For the text-containing cell, return its midpoint in [X, Y] coordinate format. 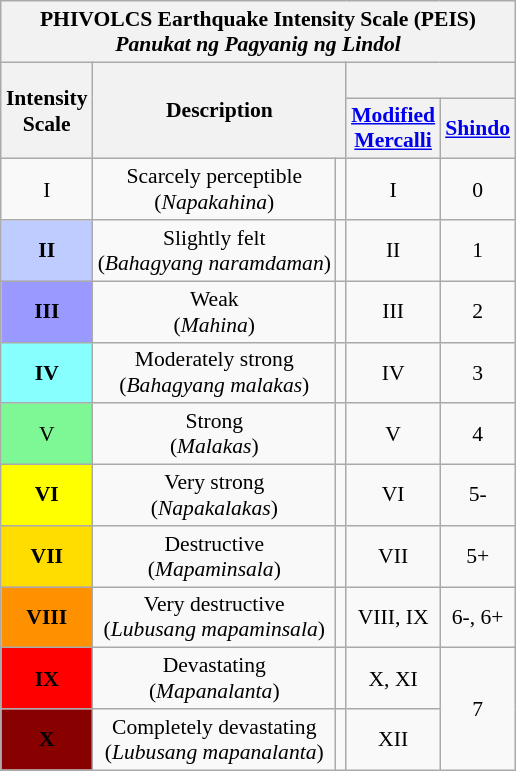
5+ [478, 556]
5- [478, 496]
Strong(Malakas) [214, 434]
Completely devastating(Lubusang mapanalanta) [214, 740]
PHIVOLCS Earthquake Intensity Scale (PEIS)Panukat ng Pagyanig ng Lindol [258, 32]
ModifiedMercalli [393, 128]
IntensityScale [47, 110]
Devastating(Mapanalanta) [214, 678]
IX [47, 678]
Destructive(Mapaminsala) [214, 556]
VIII, IX [393, 618]
0 [478, 190]
Very strong(Napakalakas) [214, 496]
3 [478, 372]
Description [220, 110]
X, XI [393, 678]
Very destructive(Lubusang mapaminsala) [214, 618]
1 [478, 250]
Slightly felt(Bahagyang naramdaman) [214, 250]
Shindo [478, 128]
6-, 6+ [478, 618]
Weak(Mahina) [214, 312]
XII [393, 740]
VIII [47, 618]
Scarcely perceptible(Napakahina) [214, 190]
2 [478, 312]
4 [478, 434]
X [47, 740]
Moderately strong(Bahagyang malakas) [214, 372]
7 [478, 709]
